For the text-containing cell, return its midpoint in [X, Y] coordinate format. 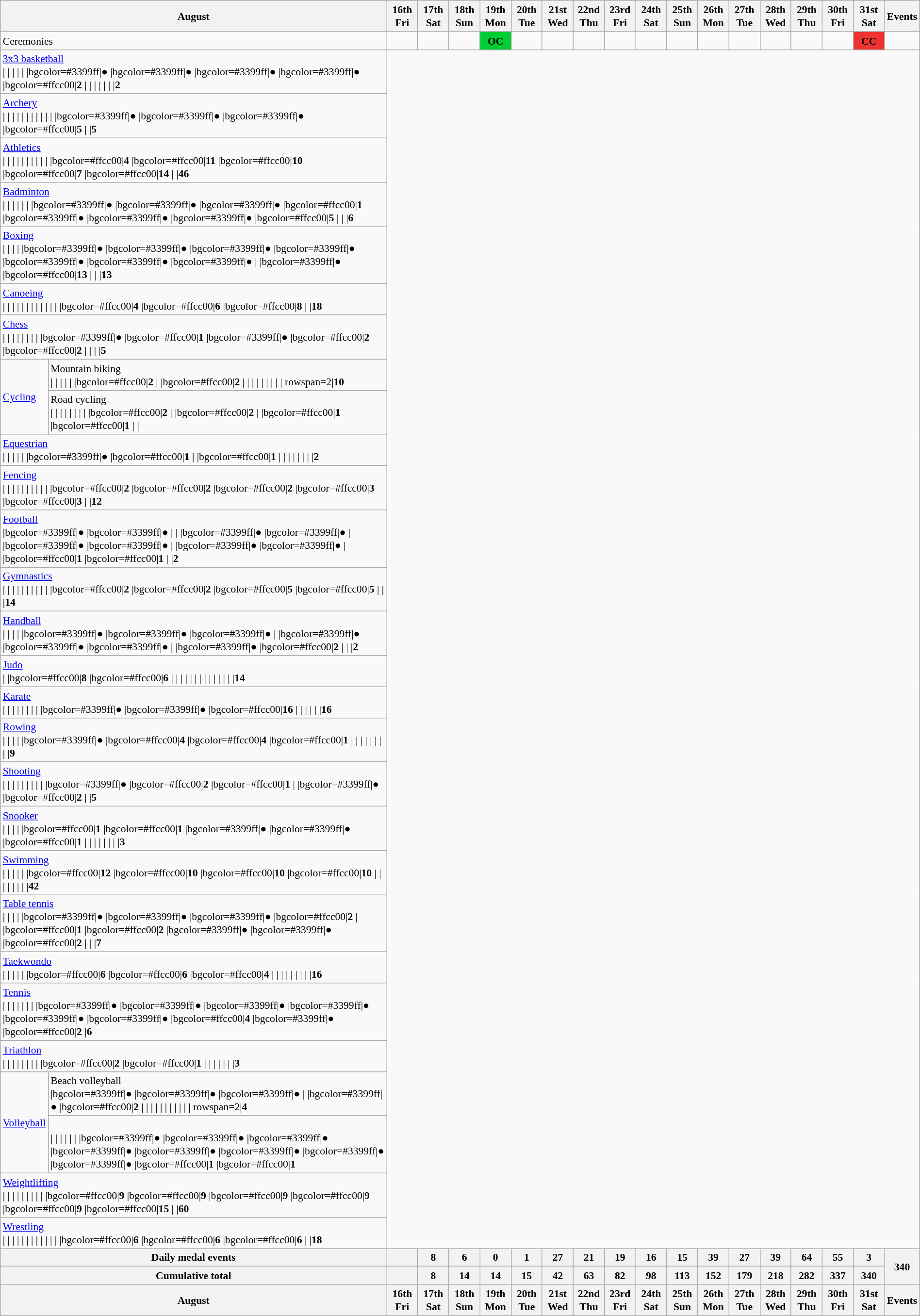
Chess| | | | | | | | |bgcolor=#3399ff|● |bgcolor=#ffcc00|1 |bgcolor=#3399ff|● |bgcolor=#ffcc00|2 |bgcolor=#ffcc00|2 | | | |5 [194, 337]
Snooker| | | | |bgcolor=#ffcc00|1 |bgcolor=#ffcc00|1 |bgcolor=#3399ff|● |bgcolor=#3399ff|● |bgcolor=#ffcc00|1 | | | | | | | |3 [194, 828]
21 [589, 1257]
Volleyball [24, 1122]
Cycling [24, 397]
Athletics| | | | | | | | | | |bgcolor=#ffcc00|4 |bgcolor=#ffcc00|11 |bgcolor=#ffcc00|10 |bgcolor=#ffcc00|7 |bgcolor=#ffcc00|14 | |46 [194, 160]
Gymnastics| | | | | | | | | | |bgcolor=#ffcc00|2 |bgcolor=#ffcc00|2 |bgcolor=#ffcc00|5 |bgcolor=#ffcc00|5 | | |14 [194, 589]
64 [806, 1257]
Swimming| | | | | |bgcolor=#ffcc00|12 |bgcolor=#ffcc00|10 |bgcolor=#ffcc00|10 |bgcolor=#ffcc00|10 | | | | | | | |42 [194, 872]
6 [464, 1257]
82 [620, 1275]
Cumulative total [194, 1275]
Judo| |bgcolor=#ffcc00|8 |bgcolor=#ffcc00|6 | | | | | | | | | | | | | |14 [194, 671]
Mountain biking| | | | | |bgcolor=#ffcc00|2 | |bgcolor=#ffcc00|2 | | | | | | | | | rowspan=2|10 [217, 375]
Archery| | | | | | | | | | | |bgcolor=#3399ff|● |bgcolor=#3399ff|● |bgcolor=#3399ff|● |bgcolor=#ffcc00|5 | |5 [194, 115]
179 [744, 1275]
337 [838, 1275]
152 [713, 1275]
3x3 basketball| | | | | |bgcolor=#3399ff|● |bgcolor=#3399ff|● |bgcolor=#3399ff|● |bgcolor=#3399ff|● |bgcolor=#ffcc00|2 | | | | | | |2 [194, 72]
0 [495, 1257]
113 [682, 1275]
Fencing| | | | | | | | | | |bgcolor=#ffcc00|2 |bgcolor=#ffcc00|2 |bgcolor=#ffcc00|2 |bgcolor=#ffcc00|3 |bgcolor=#ffcc00|3 | |12 [194, 487]
63 [589, 1275]
1 [526, 1257]
Shooting| | | | | | | | | |bgcolor=#3399ff|● |bgcolor=#ffcc00|2 |bgcolor=#ffcc00|1 | |bgcolor=#3399ff|● |bgcolor=#ffcc00|2 | |5 [194, 784]
Taekwondo| | | | | |bgcolor=#ffcc00|6 |bgcolor=#ffcc00|6 |bgcolor=#ffcc00|4 | | | | | | | | |16 [194, 968]
218 [775, 1275]
Road cycling| | | | | | | | |bgcolor=#ffcc00|2 | |bgcolor=#ffcc00|2 | |bgcolor=#ffcc00|1 |bgcolor=#ffcc00|1 | | [217, 412]
OC [495, 41]
55 [838, 1257]
98 [651, 1275]
Ceremonies [194, 41]
282 [806, 1275]
Daily medal events [194, 1257]
Rowing| | | | |bgcolor=#3399ff|● |bgcolor=#ffcc00|4 |bgcolor=#ffcc00|4 |bgcolor=#ffcc00|1 | | | | | | | | |9 [194, 740]
Canoeing| | | | | | | | | | | | |bgcolor=#ffcc00|4 |bgcolor=#ffcc00|6 |bgcolor=#ffcc00|8 | |18 [194, 299]
3 [869, 1257]
Beach volleyball|bgcolor=#3399ff|● |bgcolor=#3399ff|● |bgcolor=#3399ff|● | |bgcolor=#3399ff|● |bgcolor=#ffcc00|2 | | | | | | | | | | | rowspan=2|4 [217, 1094]
Wrestling| | | | | | | | | | | | |bgcolor=#ffcc00|6 |bgcolor=#ffcc00|6 |bgcolor=#ffcc00|6 | |18 [194, 1233]
Triathlon| | | | | | | | |bgcolor=#ffcc00|2 |bgcolor=#ffcc00|1 | | | | | | |3 [194, 1056]
42 [558, 1275]
CC [869, 41]
Equestrian| | | | | |bgcolor=#3399ff|● |bgcolor=#ffcc00|1 | |bgcolor=#ffcc00|1 | | | | | | | |2 [194, 450]
Karate| | | | | | | | |bgcolor=#3399ff|● |bgcolor=#3399ff|● |bgcolor=#ffcc00|16 | | | | | |16 [194, 702]
16 [651, 1257]
19 [620, 1257]
